Scan for the cell matching the given text and deliver its (X, Y) coordinate at center. 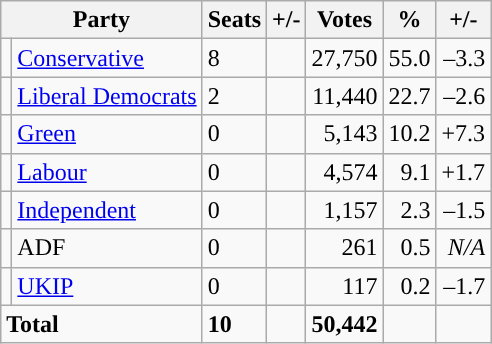
11,440 (344, 96)
% (410, 20)
261 (344, 248)
Conservative (107, 58)
Labour (107, 172)
117 (344, 286)
Liberal Democrats (107, 96)
1,157 (344, 210)
5,143 (344, 134)
4,574 (344, 172)
10 (234, 324)
Independent (107, 210)
2.3 (410, 210)
22.7 (410, 96)
27,750 (344, 58)
Party (102, 20)
Votes (344, 20)
0.2 (410, 286)
8 (234, 58)
0.5 (410, 248)
N/A (464, 248)
9.1 (410, 172)
–1.5 (464, 210)
50,442 (344, 324)
2 (234, 96)
–2.6 (464, 96)
ADF (107, 248)
55.0 (410, 58)
Green (107, 134)
+1.7 (464, 172)
Seats (234, 20)
Total (102, 324)
–1.7 (464, 286)
–3.3 (464, 58)
+7.3 (464, 134)
UKIP (107, 286)
10.2 (410, 134)
